Capture the cell that displays the provided text and extract its [x, y] central coordinate. 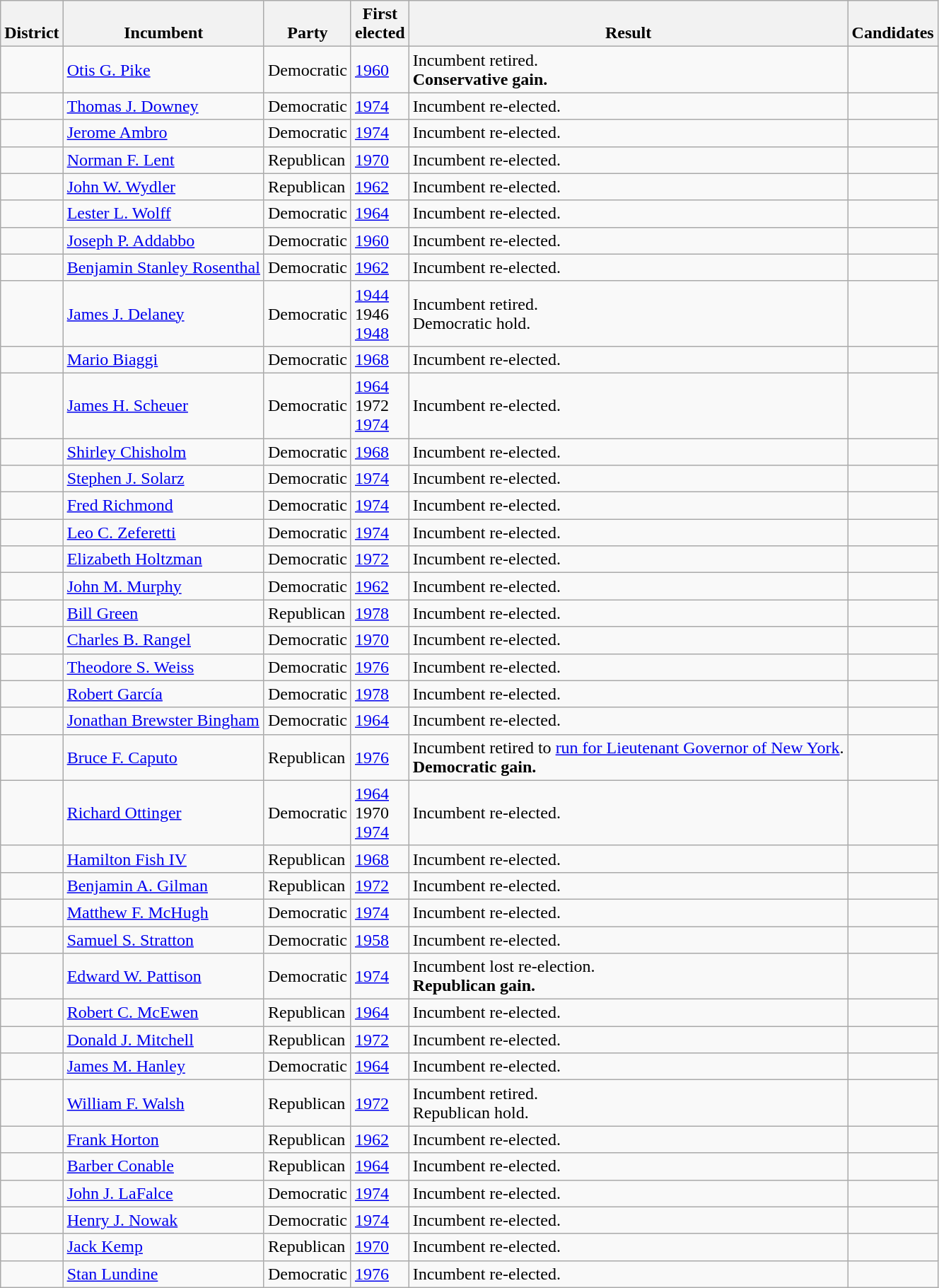
Stan Lundine [163, 1274]
19641970 1974 [380, 813]
Mario Biaggi [163, 359]
Norman F. Lent [163, 160]
Joseph P. Addabbo [163, 240]
Jack Kemp [163, 1247]
William F. Walsh [163, 1103]
John M. Murphy [163, 586]
Matthew F. McHugh [163, 912]
Shirley Chisholm [163, 452]
Leo C. Zeferetti [163, 533]
Benjamin A. Gilman [163, 886]
Robert García [163, 694]
Barber Conable [163, 1166]
Incumbent [163, 24]
Bruce F. Caputo [163, 757]
Firstelected [380, 24]
James J. Delaney [163, 313]
Jonathan Brewster Bingham [163, 721]
19441946 1948 [380, 313]
Benjamin Stanley Rosenthal [163, 267]
Incumbent retired.Democratic hold. [628, 313]
Fred Richmond [163, 506]
Charles B. Rangel [163, 640]
Samuel S. Stratton [163, 940]
John J. LaFalce [163, 1193]
Otis G. Pike [163, 69]
Elizabeth Holtzman [163, 559]
Incumbent retired.Republican hold. [628, 1103]
James M. Hanley [163, 1067]
Incumbent lost re-election.Republican gain. [628, 976]
1958 [380, 940]
Theodore S. Weiss [163, 667]
Stephen J. Solarz [163, 479]
Frank Horton [163, 1139]
Donald J. Mitchell [163, 1040]
19641972 1974 [380, 405]
Incumbent retired.Conservative gain. [628, 69]
Party [307, 24]
Candidates [892, 24]
Jerome Ambro [163, 133]
John W. Wydler [163, 187]
Incumbent retired to run for Lieutenant Governor of New York.Democratic gain. [628, 757]
James H. Scheuer [163, 405]
Lester L. Wolff [163, 214]
Henry J. Nowak [163, 1220]
Bill Green [163, 613]
Thomas J. Downey [163, 106]
Result [628, 24]
Edward W. Pattison [163, 976]
Hamilton Fish IV [163, 859]
Robert C. McEwen [163, 1013]
Richard Ottinger [163, 813]
District [32, 24]
